Scan for the cell matching the given text and deliver its (X, Y) coordinate at center. 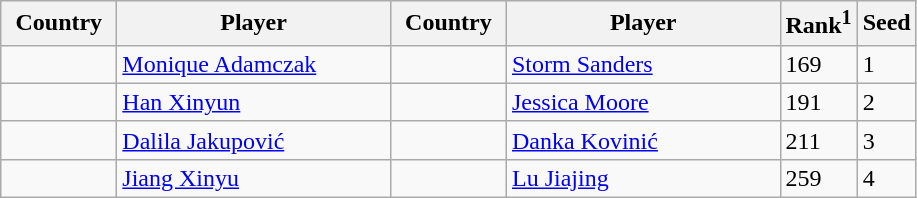
Rank1 (818, 24)
3 (886, 140)
169 (818, 64)
Jessica Moore (643, 102)
Danka Kovinić (643, 140)
259 (818, 178)
191 (818, 102)
Storm Sanders (643, 64)
Lu Jiajing (643, 178)
Han Xinyun (254, 102)
Monique Adamczak (254, 64)
4 (886, 178)
Dalila Jakupović (254, 140)
1 (886, 64)
Seed (886, 24)
2 (886, 102)
Jiang Xinyu (254, 178)
211 (818, 140)
